Locate the cell with the specified text and output its (x, y) center coordinate. 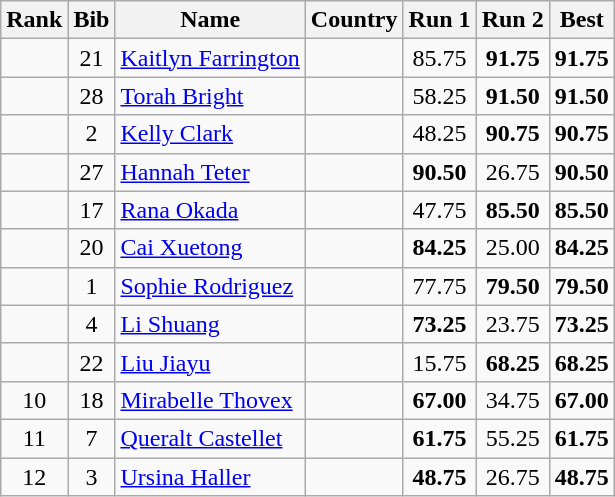
21 (92, 58)
22 (92, 362)
2 (92, 134)
11 (34, 438)
10 (34, 400)
77.75 (440, 286)
Ursina Haller (210, 477)
Hannah Teter (210, 172)
34.75 (512, 400)
Li Shuang (210, 324)
23.75 (512, 324)
Liu Jiayu (210, 362)
Best (582, 20)
Bib (92, 20)
55.25 (512, 438)
7 (92, 438)
Queralt Castellet (210, 438)
4 (92, 324)
Run 2 (512, 20)
Torah Bright (210, 96)
25.00 (512, 248)
27 (92, 172)
Cai Xuetong (210, 248)
Name (210, 20)
Rank (34, 20)
Mirabelle Thovex (210, 400)
28 (92, 96)
48.25 (440, 134)
20 (92, 248)
3 (92, 477)
Rana Okada (210, 210)
12 (34, 477)
15.75 (440, 362)
58.25 (440, 96)
17 (92, 210)
1 (92, 286)
18 (92, 400)
Sophie Rodriguez (210, 286)
85.75 (440, 58)
Run 1 (440, 20)
Country (354, 20)
Kaitlyn Farrington (210, 58)
Kelly Clark (210, 134)
47.75 (440, 210)
